Output the [x, y] coordinate of the center of the cell containing the given text.  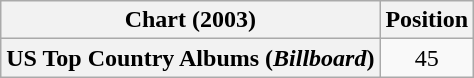
Position [427, 20]
US Top Country Albums (Billboard) [190, 58]
Chart (2003) [190, 20]
45 [427, 58]
